Capture the cell that displays the provided text and extract its (X, Y) central coordinate. 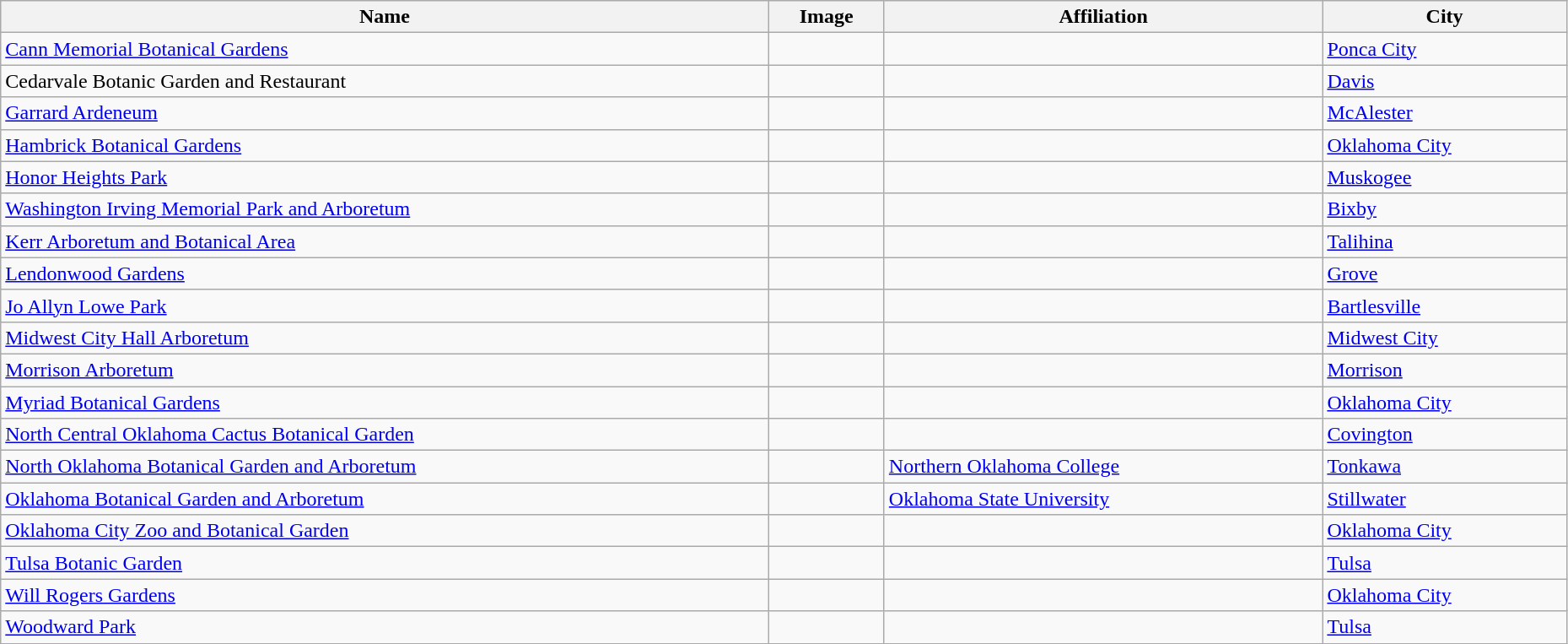
Washington Irving Memorial Park and Arboretum (385, 209)
Ponca City (1444, 49)
Myriad Botanical Gardens (385, 403)
McAlester (1444, 113)
Stillwater (1444, 499)
City (1444, 17)
Muskogee (1444, 177)
Morrison (1444, 370)
North Central Oklahoma Cactus Botanical Garden (385, 435)
Oklahoma State University (1103, 499)
Name (385, 17)
Honor Heights Park (385, 177)
Talihina (1444, 241)
Bartlesville (1444, 306)
Cann Memorial Botanical Gardens (385, 49)
Garrard Ardeneum (385, 113)
Midwest City Hall Arboretum (385, 338)
Bixby (1444, 209)
Covington (1444, 435)
Kerr Arboretum and Botanical Area (385, 241)
North Oklahoma Botanical Garden and Arboretum (385, 467)
Midwest City (1444, 338)
Image (827, 17)
Tulsa Botanic Garden (385, 563)
Northern Oklahoma College (1103, 467)
Grove (1444, 273)
Jo Allyn Lowe Park (385, 306)
Lendonwood Gardens (385, 273)
Davis (1444, 81)
Oklahoma Botanical Garden and Arboretum (385, 499)
Will Rogers Gardens (385, 595)
Oklahoma City Zoo and Botanical Garden (385, 531)
Woodward Park (385, 627)
Morrison Arboretum (385, 370)
Cedarvale Botanic Garden and Restaurant (385, 81)
Hambrick Botanical Gardens (385, 145)
Tonkawa (1444, 467)
Affiliation (1103, 17)
